From the cell containing the given text, extract its center point as (x, y) coordinate. 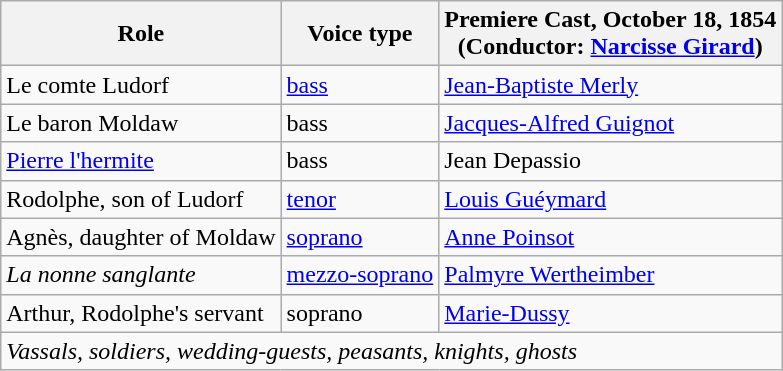
Role (141, 34)
Vassals, soldiers, wedding-guests, peasants, knights, ghosts (392, 351)
tenor (360, 199)
Pierre l'hermite (141, 161)
Agnès, daughter of Moldaw (141, 237)
Premiere Cast, October 18, 1854(Conductor: Narcisse Girard) (610, 34)
Anne Poinsot (610, 237)
Jean-Baptiste Merly (610, 85)
Louis Guéymard (610, 199)
Marie-Dussy (610, 313)
Jacques-Alfred Guignot (610, 123)
Jean Depassio (610, 161)
Voice type (360, 34)
Arthur, Rodolphe's servant (141, 313)
Le baron Moldaw (141, 123)
Le comte Ludorf (141, 85)
mezzo-soprano (360, 275)
Rodolphe, son of Ludorf (141, 199)
Palmyre Wertheimber (610, 275)
La nonne sanglante (141, 275)
